Provide the (X, Y) coordinate of the cell's center where the given text is located.  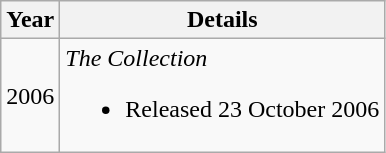
Year (30, 20)
The CollectionReleased 23 October 2006 (222, 96)
Details (222, 20)
2006 (30, 96)
